Search for the cell housing the specified text and yield its (X, Y) center coordinate. 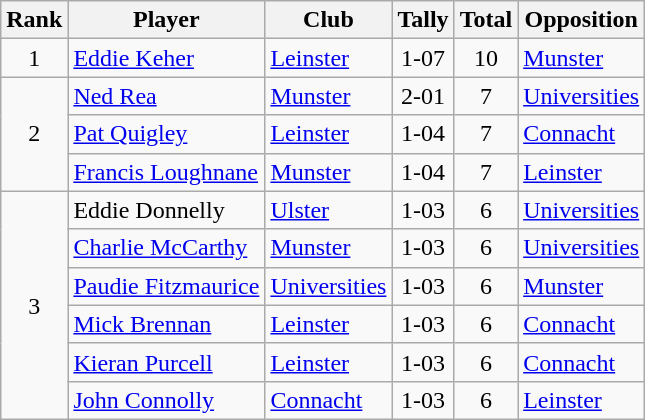
Ned Rea (166, 96)
Pat Quigley (166, 134)
Francis Loughnane (166, 172)
Eddie Donnelly (166, 210)
Kieran Purcell (166, 362)
Charlie McCarthy (166, 248)
2 (34, 134)
10 (486, 58)
Mick Brennan (166, 324)
Player (166, 20)
Opposition (582, 20)
Rank (34, 20)
2-01 (423, 96)
Eddie Keher (166, 58)
3 (34, 305)
Club (328, 20)
1-07 (423, 58)
1 (34, 58)
Tally (423, 20)
Paudie Fitzmaurice (166, 286)
Ulster (328, 210)
Total (486, 20)
John Connolly (166, 400)
